For the text-containing cell, return its midpoint in [X, Y] coordinate format. 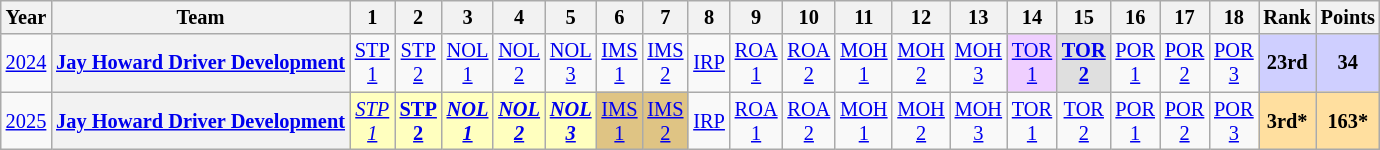
7 [665, 17]
23rd [1288, 63]
14 [1032, 17]
2 [418, 17]
3 [468, 17]
34 [1348, 63]
Rank [1288, 17]
15 [1084, 17]
6 [619, 17]
163* [1348, 121]
16 [1136, 17]
11 [864, 17]
Year [26, 17]
Points [1348, 17]
8 [708, 17]
5 [571, 17]
Team [200, 17]
3rd* [1288, 121]
10 [808, 17]
17 [1184, 17]
1 [372, 17]
2024 [26, 63]
18 [1234, 17]
9 [756, 17]
2025 [26, 121]
4 [519, 17]
12 [920, 17]
13 [978, 17]
